Pinpoint the cell where the given text exists, returning its [X, Y] midpoint coordinate. 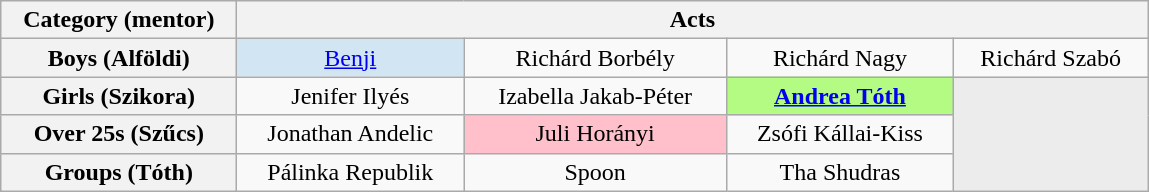
Richárd Szabó [1050, 58]
Pálinka Republik [350, 172]
Spoon [596, 172]
Over 25s (Szűcs) [119, 134]
Acts [692, 20]
Andrea Tóth [840, 96]
Tha Shudras [840, 172]
Zsófi Kállai-Kiss [840, 134]
Richárd Nagy [840, 58]
Boys (Alföldi) [119, 58]
Jenifer Ilyés [350, 96]
Category (mentor) [119, 20]
Izabella Jakab-Péter [596, 96]
Jonathan Andelic [350, 134]
Benji [350, 58]
Juli Horányi [596, 134]
Groups (Tóth) [119, 172]
Girls (Szikora) [119, 96]
Richárd Borbély [596, 58]
